Identify which cell holds the provided text, then report its [X, Y] central coordinate. 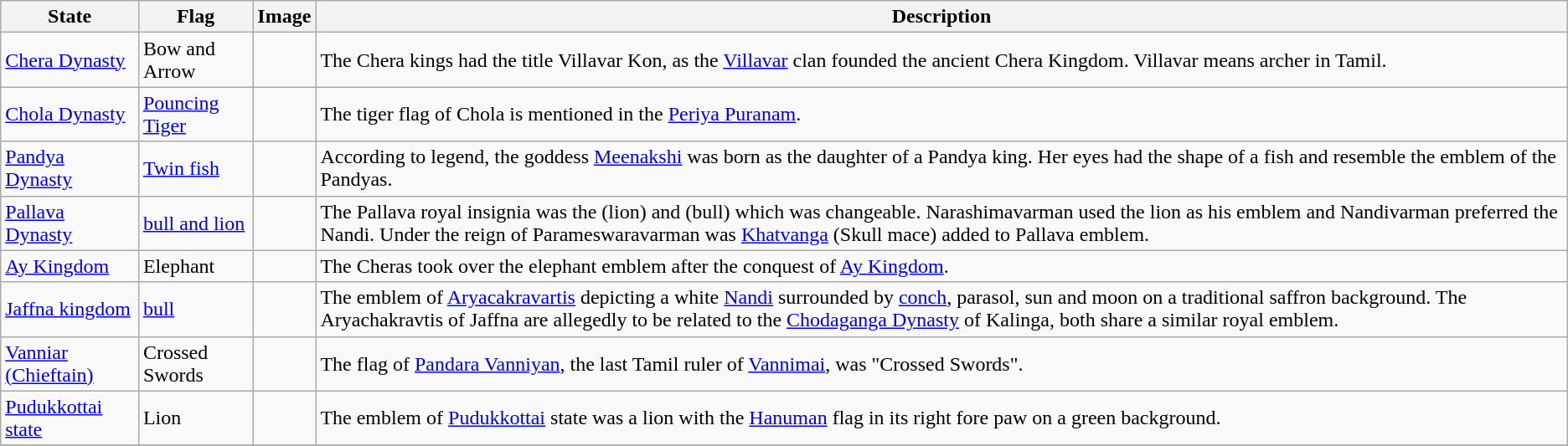
Elephant [195, 266]
Chola Dynasty [70, 114]
Crossed Swords [195, 363]
Bow and Arrow [195, 60]
Pouncing Tiger [195, 114]
Flag [195, 17]
bull and lion [195, 223]
Chera Dynasty [70, 60]
Pandya Dynasty [70, 169]
Vanniar (Chieftain) [70, 363]
Image [285, 17]
Lion [195, 418]
Twin fish [195, 169]
The emblem of Pudukkottai state was a lion with the Hanuman flag in its right fore paw on a green background. [941, 418]
Description [941, 17]
Pudukkottai state [70, 418]
The tiger flag of Chola is mentioned in the Periya Puranam. [941, 114]
bull [195, 310]
Ay Kingdom [70, 266]
The Chera kings had the title Villavar Kon, as the Villavar clan founded the ancient Chera Kingdom. Villavar means archer in Tamil. [941, 60]
The flag of Pandara Vanniyan, the last Tamil ruler of Vannimai, was "Crossed Swords". [941, 363]
Jaffna kingdom [70, 310]
State [70, 17]
The Cheras took over the elephant emblem after the conquest of Ay Kingdom. [941, 266]
Pallava Dynasty [70, 223]
